Locate the cell with the specified text and output its [x, y] center coordinate. 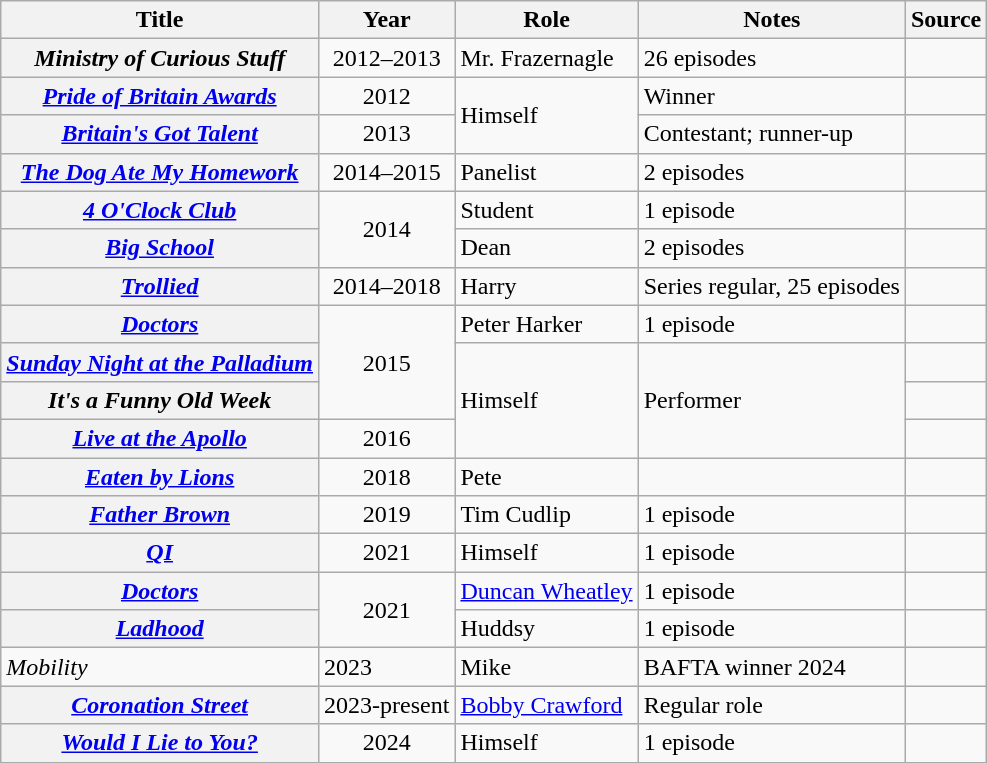
Dean [546, 248]
Would I Lie to You? [160, 743]
Student [546, 210]
Coronation Street [160, 705]
2014–2018 [387, 286]
Title [160, 20]
Panelist [546, 172]
Pete [546, 477]
Father Brown [160, 515]
Mobility [160, 667]
2018 [387, 477]
Big School [160, 248]
2014–2015 [387, 172]
Ladhood [160, 629]
Bobby Crawford [546, 705]
2024 [387, 743]
Tim Cudlip [546, 515]
Winner [772, 96]
2012 [387, 96]
Series regular, 25 episodes [772, 286]
2013 [387, 134]
BAFTA winner 2024 [772, 667]
Mike [546, 667]
Peter Harker [546, 324]
Performer [772, 400]
It's a Funny Old Week [160, 400]
Britain's Got Talent [160, 134]
Harry [546, 286]
2023-present [387, 705]
Regular role [772, 705]
The Dog Ate My Homework [160, 172]
Source [946, 20]
Notes [772, 20]
2015 [387, 362]
Contestant; runner-up [772, 134]
Trollied [160, 286]
Eaten by Lions [160, 477]
Role [546, 20]
4 O'Clock Club [160, 210]
Mr. Frazernagle [546, 58]
2019 [387, 515]
QI [160, 553]
Live at the Apollo [160, 438]
26 episodes [772, 58]
2016 [387, 438]
Duncan Wheatley [546, 591]
Huddsy [546, 629]
Year [387, 20]
Pride of Britain Awards [160, 96]
Ministry of Curious Stuff [160, 58]
2023 [387, 667]
Sunday Night at the Palladium [160, 362]
2014 [387, 229]
2012–2013 [387, 58]
